Locate the cell with the specified text and output its (X, Y) center coordinate. 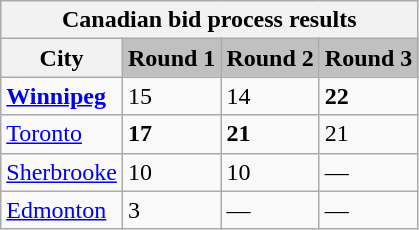
Round 3 (368, 58)
Round 1 (171, 58)
15 (171, 96)
Round 2 (270, 58)
Canadian bid process results (210, 20)
Winnipeg (62, 96)
City (62, 58)
Edmonton (62, 210)
Sherbrooke (62, 172)
Toronto (62, 134)
14 (270, 96)
3 (171, 210)
22 (368, 96)
17 (171, 134)
